For the text-containing cell, return its midpoint in [X, Y] coordinate format. 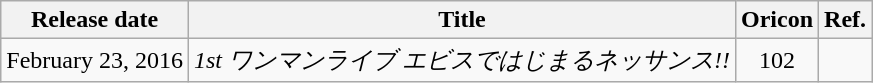
Release date [95, 20]
Oricon [778, 20]
102 [778, 60]
1st ワンマンライブ エビスではじまるネッサンス!! [462, 60]
Ref. [846, 20]
Title [462, 20]
February 23, 2016 [95, 60]
